Detect which cell encompasses the target text, then output its (X, Y) center coordinate. 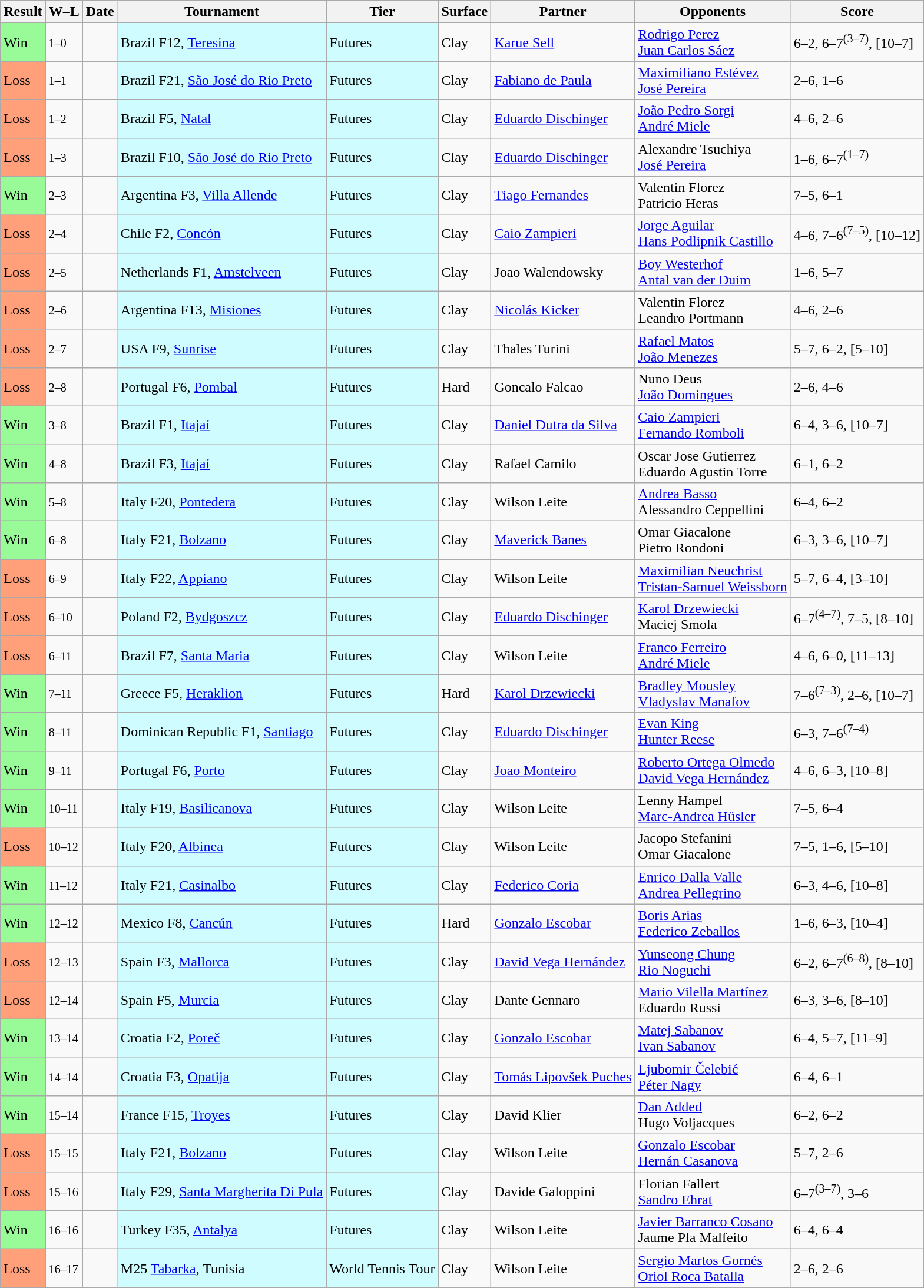
2–5 (64, 272)
Dante Gennaro (563, 1000)
12–12 (64, 923)
6–2, 6–7(3–7), [10–7] (857, 42)
Jorge Aguilar Hans Podlipnik Castillo (713, 233)
7–5, 6–1 (857, 196)
Poland F2, Bydgoszcz (221, 617)
Joao Walendowsky (563, 272)
14–14 (64, 1077)
Italy F22, Appiano (221, 578)
6–3, 7–6(7–4) (857, 731)
1–2 (64, 119)
6–3, 3–6, [10–7] (857, 541)
7–5, 6–4 (857, 808)
Alexandre Tsuchiya José Pereira (713, 157)
2–7 (64, 349)
6–2, 6–2 (857, 1115)
2–6, 4–6 (857, 386)
2–6, 1–6 (857, 80)
Valentin Florez Patricio Heras (713, 196)
Rafael Camilo (563, 463)
Caio Zampieri Fernando Romboli (713, 425)
Score (857, 12)
Partner (563, 12)
6–3, 3–6, [8–10] (857, 1000)
Omar Giacalone Pietro Rondoni (713, 541)
4–6, 6–0, [11–13] (857, 655)
Matej Sabanov Ivan Sabanov (713, 1038)
Tomás Lipovšek Puches (563, 1077)
Daniel Dutra da Silva (563, 425)
Spain F5, Murcia (221, 1000)
6–4, 6–1 (857, 1077)
M25 Tabarka, Tunisia (221, 1269)
Argentina F3, Villa Allende (221, 196)
15–14 (64, 1115)
1–3 (64, 157)
1–0 (64, 42)
2–8 (64, 386)
2–4 (64, 233)
Bradley Mousley Vladyslav Manafov (713, 694)
10–11 (64, 808)
Franco Ferreiro André Miele (713, 655)
1–6, 5–7 (857, 272)
Mario Vilella Martínez Eduardo Russi (713, 1000)
6–7(4–7), 7–5, [8–10] (857, 617)
Brazil F12, Teresina (221, 42)
Goncalo Falcao (563, 386)
Brazil F7, Santa Maria (221, 655)
Florian Fallert Sandro Ehrat (713, 1192)
Surface (465, 12)
Andrea Basso Alessandro Ceppellini (713, 502)
Mexico F8, Cancún (221, 923)
15–16 (64, 1192)
Roberto Ortega Olmedo David Vega Hernández (713, 770)
Spain F3, Mallorca (221, 961)
Joao Monteiro (563, 770)
Argentina F13, Misiones (221, 310)
Lenny Hampel Marc-Andrea Hüsler (713, 808)
Evan King Hunter Reese (713, 731)
1–6, 6–7(1–7) (857, 157)
13–14 (64, 1038)
Italy F20, Albinea (221, 847)
Karol Drzewiecki (563, 694)
16–17 (64, 1269)
Greece F5, Heraklion (221, 694)
Boris Arias Federico Zeballos (713, 923)
9–11 (64, 770)
Dan Added Hugo Voljacques (713, 1115)
Ljubomir Čelebić Péter Nagy (713, 1077)
Fabiano de Paula (563, 80)
Rafael Matos João Menezes (713, 349)
2–6 (64, 310)
Turkey F35, Antalya (221, 1230)
5–7, 2–6 (857, 1153)
Brazil F5, Natal (221, 119)
David Vega Hernández (563, 961)
Italy F21, Casinalbo (221, 885)
USA F9, Sunrise (221, 349)
Boy Westerhof Antal van der Duim (713, 272)
Brazil F3, Itajaí (221, 463)
World Tennis Tour (382, 1269)
5–7, 6–4, [3–10] (857, 578)
Dominican Republic F1, Santiago (221, 731)
Portugal F6, Pombal (221, 386)
6–10 (64, 617)
5–7, 6–2, [5–10] (857, 349)
Caio Zampieri (563, 233)
4–8 (64, 463)
6–4, 6–4 (857, 1230)
16–16 (64, 1230)
Davide Galoppini (563, 1192)
12–13 (64, 961)
W–L (64, 12)
Portugal F6, Porto (221, 770)
2–3 (64, 196)
Sergio Martos Gornés Oriol Roca Batalla (713, 1269)
Gonzalo Escobar Hernán Casanova (713, 1153)
6–4, 3–6, [10–7] (857, 425)
1–1 (64, 80)
Brazil F1, Itajaí (221, 425)
France F15, Troyes (221, 1115)
6–4, 5–7, [11–9] (857, 1038)
Oscar Jose Gutierrez Eduardo Agustin Torre (713, 463)
Croatia F3, Opatija (221, 1077)
6–1, 6–2 (857, 463)
Italy F19, Basilicanova (221, 808)
Valentin Florez Leandro Portmann (713, 310)
6–11 (64, 655)
12–14 (64, 1000)
Enrico Dalla Valle Andrea Pellegrino (713, 885)
4–6, 6–3, [10–8] (857, 770)
6–4, 6–2 (857, 502)
Brazil F21, São José do Rio Preto (221, 80)
Netherlands F1, Amstelveen (221, 272)
7–5, 1–6, [5–10] (857, 847)
Federico Coria (563, 885)
Result (23, 12)
Thales Turini (563, 349)
Karue Sell (563, 42)
1–6, 6–3, [10–4] (857, 923)
6–8 (64, 541)
3–8 (64, 425)
5–8 (64, 502)
7–11 (64, 694)
Javier Barranco Cosano Jaume Pla Malfeito (713, 1230)
Brazil F10, São José do Rio Preto (221, 157)
Maverick Banes (563, 541)
Date (100, 12)
Chile F2, Concón (221, 233)
2–6, 2–6 (857, 1269)
Tiago Fernandes (563, 196)
6–3, 4–6, [10–8] (857, 885)
Italy F29, Santa Margherita Di Pula (221, 1192)
10–12 (64, 847)
Karol Drzewiecki Maciej Smola (713, 617)
Croatia F2, Poreč (221, 1038)
15–15 (64, 1153)
6–9 (64, 578)
8–11 (64, 731)
7–6(7–3), 2–6, [10–7] (857, 694)
João Pedro Sorgi André Miele (713, 119)
David Klier (563, 1115)
Rodrigo Perez Juan Carlos Sáez (713, 42)
Nuno Deus João Domingues (713, 386)
Tier (382, 12)
4–6, 7–6(7–5), [10–12] (857, 233)
Jacopo Stefanini Omar Giacalone (713, 847)
Tournament (221, 12)
6–7(3–7), 3–6 (857, 1192)
11–12 (64, 885)
Maximiliano Estévez José Pereira (713, 80)
6–2, 6–7(6–8), [8–10] (857, 961)
Nicolás Kicker (563, 310)
Opponents (713, 12)
Maximilian Neuchrist Tristan-Samuel Weissborn (713, 578)
Yunseong Chung Rio Noguchi (713, 961)
Italy F20, Pontedera (221, 502)
